Output the [X, Y] coordinate of the center of the cell containing the given text.  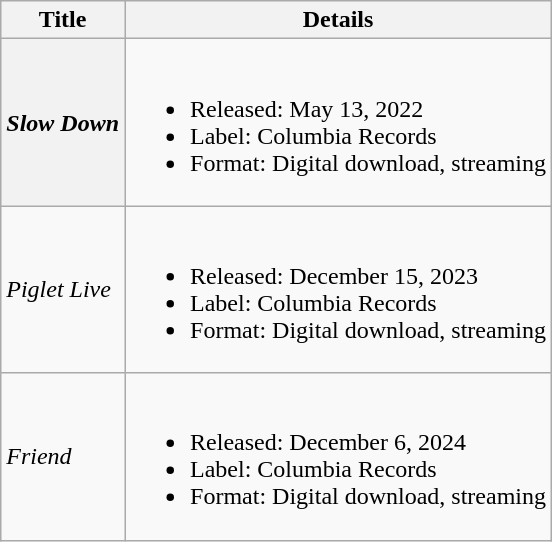
Released: December 15, 2023Label: Columbia RecordsFormat: Digital download, streaming [338, 290]
Piglet Live [63, 290]
Released: May 13, 2022Label: Columbia RecordsFormat: Digital download, streaming [338, 122]
Released: December 6, 2024Label: Columbia RecordsFormat: Digital download, streaming [338, 456]
Title [63, 20]
Friend [63, 456]
Details [338, 20]
Slow Down [63, 122]
